Return the [x, y] coordinate for the center point of the cell that contains the specified text.  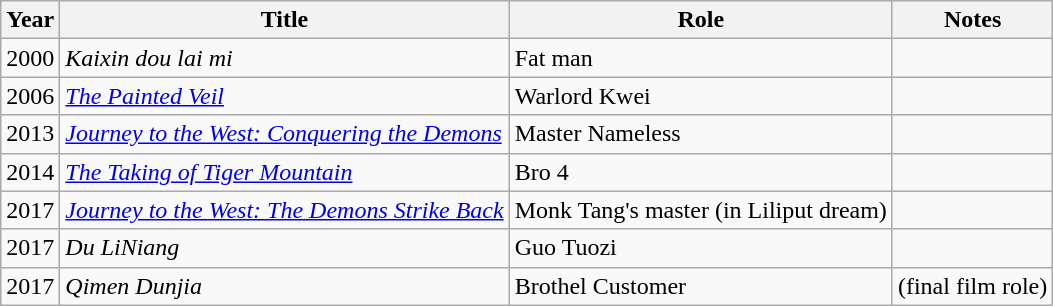
The Taking of Tiger Mountain [284, 172]
Du LiNiang [284, 248]
Brothel Customer [700, 286]
Title [284, 20]
Journey to the West: Conquering the Demons [284, 134]
2006 [30, 96]
Qimen Dunjia [284, 286]
Guo Tuozi [700, 248]
Year [30, 20]
Master Nameless [700, 134]
Notes [972, 20]
Fat man [700, 58]
2000 [30, 58]
2013 [30, 134]
(final film role) [972, 286]
2014 [30, 172]
Kaixin dou lai mi [284, 58]
Role [700, 20]
Monk Tang's master (in Liliput dream) [700, 210]
Bro 4 [700, 172]
The Painted Veil [284, 96]
Warlord Kwei [700, 96]
Journey to the West: The Demons Strike Back [284, 210]
